Provide the (X, Y) coordinate of the cell's center where the given text is located.  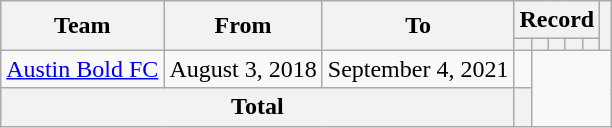
Total (258, 107)
To (418, 26)
September 4, 2021 (418, 69)
August 3, 2018 (243, 69)
Austin Bold FC (82, 69)
Team (82, 26)
From (243, 26)
Record (557, 20)
